Provide the [X, Y] coordinate of the cell's center where the given text is located.  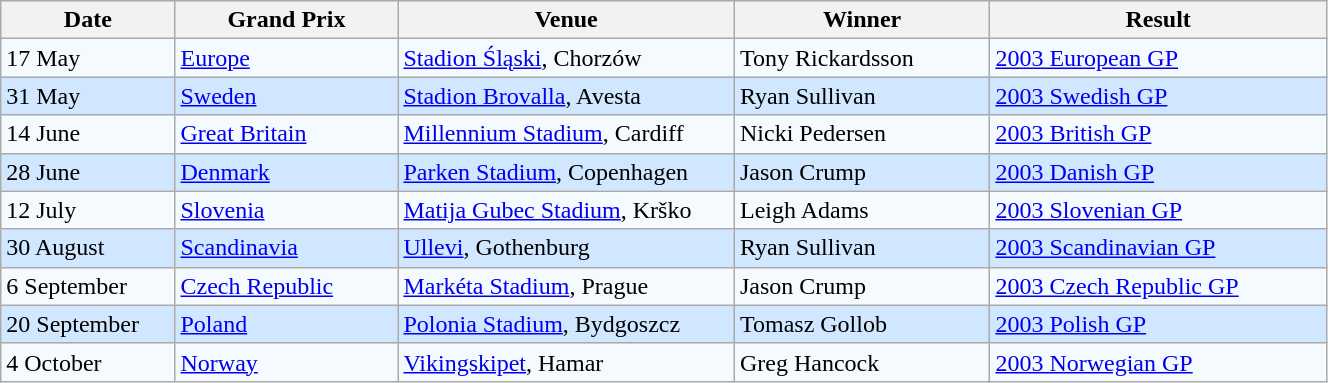
2003 Polish GP [1158, 324]
Slovenia [286, 210]
2003 Slovenian GP [1158, 210]
2003 European GP [1158, 58]
Ullevi, Gothenburg [566, 248]
Vikingskipet, Hamar [566, 362]
2003 Norwegian GP [1158, 362]
Winner [862, 20]
2003 Czech Republic GP [1158, 286]
Sweden [286, 96]
Leigh Adams [862, 210]
2003 British GP [1158, 134]
2003 Scandinavian GP [1158, 248]
Tomasz Gollob [862, 324]
28 June [88, 172]
Grand Prix [286, 20]
12 July [88, 210]
Date [88, 20]
2003 Swedish GP [1158, 96]
6 September [88, 286]
Venue [566, 20]
Nicki Pedersen [862, 134]
Matija Gubec Stadium, Krško [566, 210]
Europe [286, 58]
Stadion Śląski, Chorzów [566, 58]
Poland [286, 324]
Millennium Stadium, Cardiff [566, 134]
Polonia Stadium, Bydgoszcz [566, 324]
Scandinavia [286, 248]
Parken Stadium, Copenhagen [566, 172]
2003 Danish GP [1158, 172]
4 October [88, 362]
14 June [88, 134]
Norway [286, 362]
30 August [88, 248]
Denmark [286, 172]
Markéta Stadium, Prague [566, 286]
Stadion Brovalla, Avesta [566, 96]
Tony Rickardsson [862, 58]
Czech Republic [286, 286]
Great Britain [286, 134]
17 May [88, 58]
31 May [88, 96]
20 September [88, 324]
Greg Hancock [862, 362]
Result [1158, 20]
